From the cell containing the given text, extract its center point as [X, Y] coordinate. 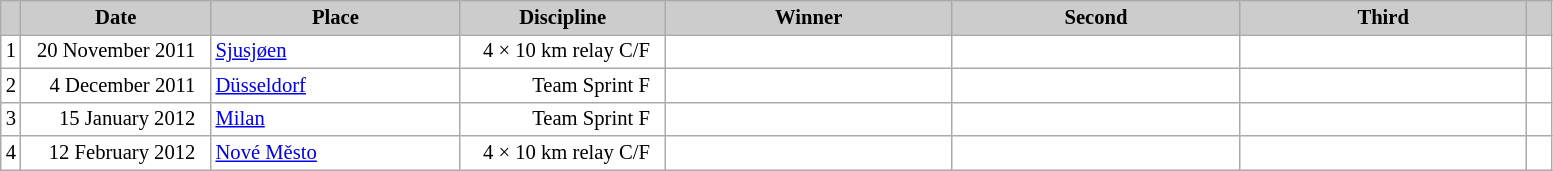
Place [336, 17]
Winner [808, 17]
Sjusjøen [336, 51]
Nové Město [336, 153]
2 [11, 85]
Milan [336, 119]
15 January 2012 [116, 119]
4 [11, 153]
20 November 2011 [116, 51]
1 [11, 51]
Date [116, 17]
Discipline [562, 17]
Third [1384, 17]
4 December 2011 [116, 85]
12 February 2012 [116, 153]
3 [11, 119]
Düsseldorf [336, 85]
Second [1096, 17]
